From the cell containing the given text, extract its center point as (x, y) coordinate. 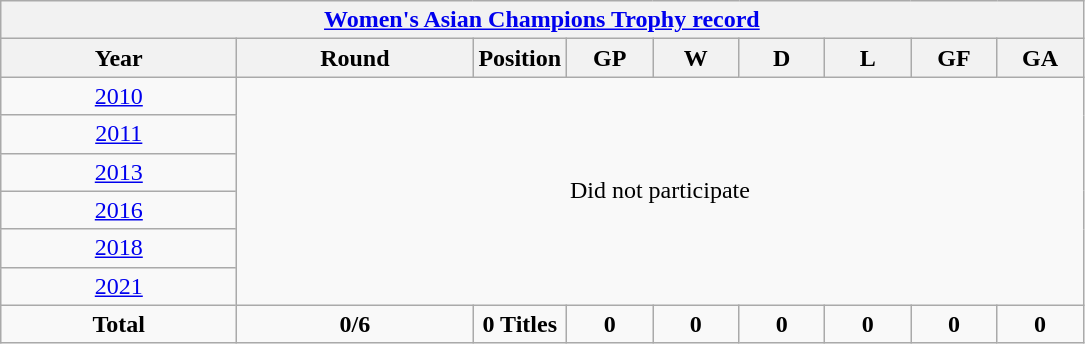
Year (119, 58)
W (696, 58)
0/6 (355, 324)
Round (355, 58)
Position (520, 58)
2013 (119, 172)
GF (954, 58)
2016 (119, 210)
2021 (119, 286)
D (782, 58)
Total (119, 324)
2011 (119, 134)
2018 (119, 248)
Women's Asian Champions Trophy record (542, 20)
L (868, 58)
2010 (119, 96)
0 Titles (520, 324)
Did not participate (660, 191)
GA (1040, 58)
GP (610, 58)
